Find where the given text appears and provide that cell's center as (x, y) coordinate. 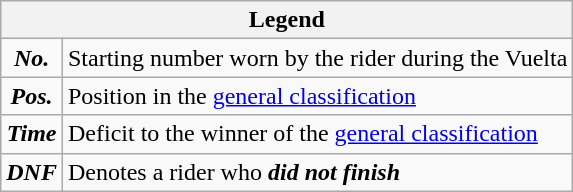
Position in the general classification (317, 96)
DNF (32, 172)
Deficit to the winner of the general classification (317, 134)
Time (32, 134)
Pos. (32, 96)
Legend (287, 20)
Starting number worn by the rider during the Vuelta (317, 58)
Denotes a rider who did not finish (317, 172)
No. (32, 58)
